Detect which cell encompasses the target text, then output its [X, Y] center coordinate. 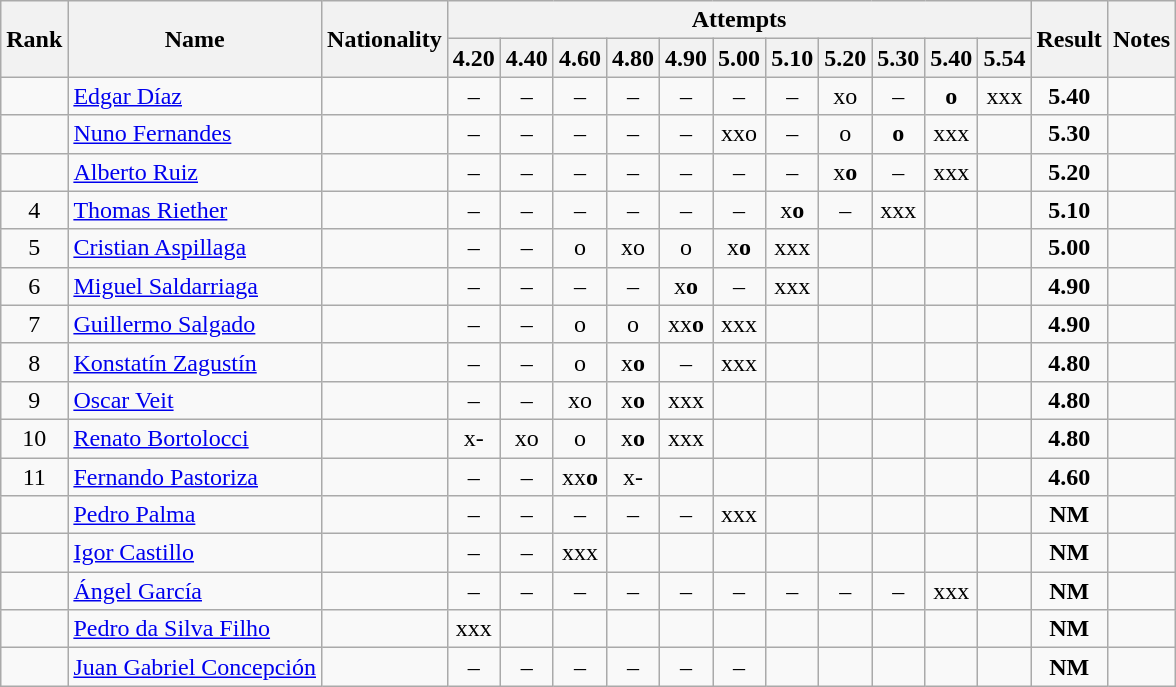
Igor Castillo [195, 553]
5.54 [1004, 58]
Juan Gabriel Concepción [195, 667]
Pedro Palma [195, 515]
7 [34, 324]
Oscar Veit [195, 400]
Thomas Riether [195, 210]
9 [34, 400]
Fernando Pastoriza [195, 477]
4 [34, 210]
6 [34, 286]
Alberto Ruiz [195, 172]
Miguel Saldarriaga [195, 286]
Pedro da Silva Filho [195, 629]
10 [34, 438]
Attempts [739, 20]
4.20 [474, 58]
Nuno Fernandes [195, 134]
Renato Bortolocci [195, 438]
Guillermo Salgado [195, 324]
Cristian Aspillaga [195, 248]
Nationality [385, 39]
Edgar Díaz [195, 96]
Name [195, 39]
4.40 [526, 58]
Notes [1141, 39]
5 [34, 248]
8 [34, 362]
Result [1069, 39]
Konstatín Zagustín [195, 362]
Rank [34, 39]
Ángel García [195, 591]
11 [34, 477]
